Return the [x, y] coordinate for the center point of the cell that contains the specified text.  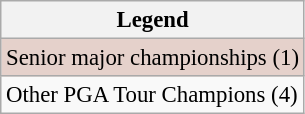
Senior major championships (1) [153, 58]
Legend [153, 20]
Other PGA Tour Champions (4) [153, 95]
